Determine the (X, Y) coordinate at the center of the cell enclosing the given text.  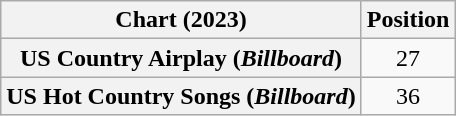
Position (408, 20)
US Country Airplay (Billboard) (181, 58)
US Hot Country Songs (Billboard) (181, 96)
36 (408, 96)
27 (408, 58)
Chart (2023) (181, 20)
